Output the [x, y] coordinate of the center of the cell containing the given text.  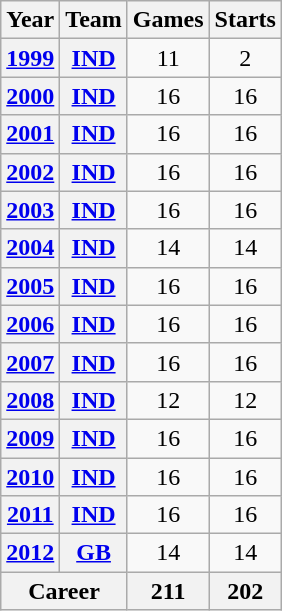
Career [64, 591]
2003 [30, 210]
1999 [30, 58]
Year [30, 20]
2006 [30, 324]
2012 [30, 553]
2007 [30, 362]
211 [168, 591]
GB [94, 553]
2004 [30, 248]
202 [245, 591]
2000 [30, 96]
Team [94, 20]
2002 [30, 172]
2001 [30, 134]
2009 [30, 438]
Starts [245, 20]
2011 [30, 515]
2005 [30, 286]
11 [168, 58]
Games [168, 20]
2 [245, 58]
2008 [30, 400]
2010 [30, 477]
